Scan for the cell matching the given text and deliver its [X, Y] coordinate at center. 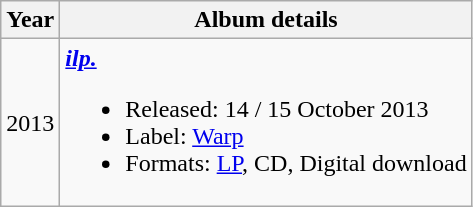
Album details [266, 20]
Year [30, 20]
2013 [30, 122]
ilp.Released: 14 / 15 October 2013Label: WarpFormats: LP, CD, Digital download [266, 122]
